Pinpoint the cell where the given text exists, returning its [x, y] midpoint coordinate. 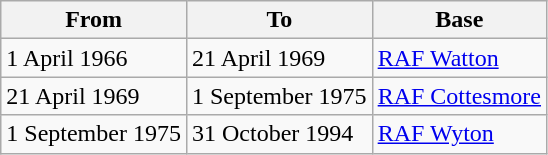
To [279, 20]
RAF Cottesmore [459, 96]
Base [459, 20]
31 October 1994 [279, 134]
From [94, 20]
1 April 1966 [94, 58]
RAF Watton [459, 58]
RAF Wyton [459, 134]
